For the text-containing cell, return its midpoint in (x, y) coordinate format. 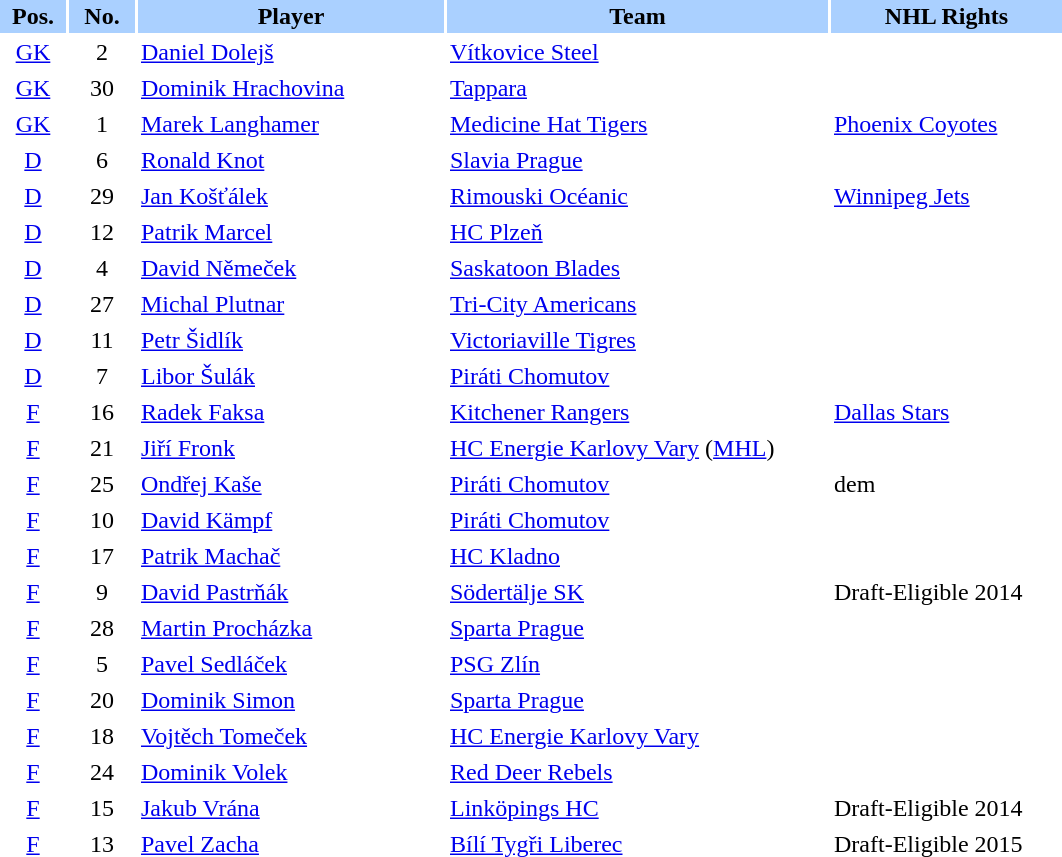
Dominik Hrachovina (291, 88)
Vojtěch Tomeček (291, 736)
Tappara (638, 88)
Martin Procházka (291, 628)
Södertälje SK (638, 592)
Kitchener Rangers (638, 412)
David Němeček (291, 268)
dem (946, 484)
Libor Šulák (291, 376)
Dallas Stars (946, 412)
21 (102, 448)
Radek Faksa (291, 412)
Vítkovice Steel (638, 52)
Dominik Volek (291, 772)
Ondřej Kaše (291, 484)
9 (102, 592)
HC Energie Karlovy Vary (638, 736)
Pos. (33, 16)
25 (102, 484)
30 (102, 88)
4 (102, 268)
HC Kladno (638, 556)
Patrik Machač (291, 556)
27 (102, 304)
Victoriaville Tigres (638, 340)
5 (102, 664)
Pavel Sedláček (291, 664)
PSG Zlín (638, 664)
15 (102, 808)
Daniel Dolejš (291, 52)
Dominik Simon (291, 700)
NHL Rights (946, 16)
7 (102, 376)
Player (291, 16)
Slavia Prague (638, 160)
12 (102, 232)
HC Energie Karlovy Vary (MHL) (638, 448)
HC Plzeň (638, 232)
17 (102, 556)
28 (102, 628)
David Kämpf (291, 520)
1 (102, 124)
Petr Šidlík (291, 340)
11 (102, 340)
Saskatoon Blades (638, 268)
Linköpings HC (638, 808)
Tri-City Americans (638, 304)
20 (102, 700)
16 (102, 412)
Team (638, 16)
Jan Košťálek (291, 196)
Rimouski Océanic (638, 196)
6 (102, 160)
Ronald Knot (291, 160)
Patrik Marcel (291, 232)
18 (102, 736)
Jiří Fronk (291, 448)
Winnipeg Jets (946, 196)
10 (102, 520)
2 (102, 52)
No. (102, 16)
Marek Langhamer (291, 124)
Michal Plutnar (291, 304)
29 (102, 196)
Phoenix Coyotes (946, 124)
David Pastrňák (291, 592)
Jakub Vrána (291, 808)
24 (102, 772)
Red Deer Rebels (638, 772)
Medicine Hat Tigers (638, 124)
